Find where the given text appears and provide that cell's center as [X, Y] coordinate. 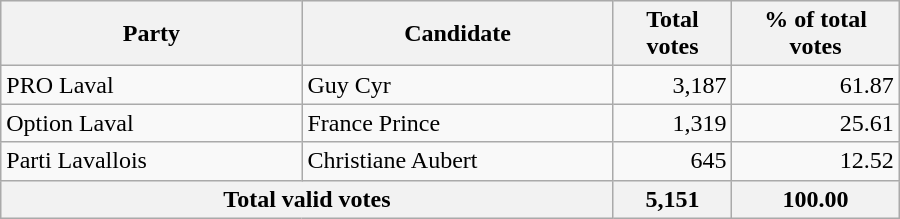
5,151 [672, 199]
3,187 [672, 85]
1,319 [672, 123]
PRO Laval [152, 85]
Parti Lavallois [152, 161]
61.87 [816, 85]
Total valid votes [307, 199]
645 [672, 161]
Guy Cyr [458, 85]
Party [152, 34]
Total votes [672, 34]
Candidate [458, 34]
France Prince [458, 123]
% of total votes [816, 34]
Christiane Aubert [458, 161]
25.61 [816, 123]
12.52 [816, 161]
100.00 [816, 199]
Option Laval [152, 123]
